Find where the given text appears and provide that cell's center as [X, Y] coordinate. 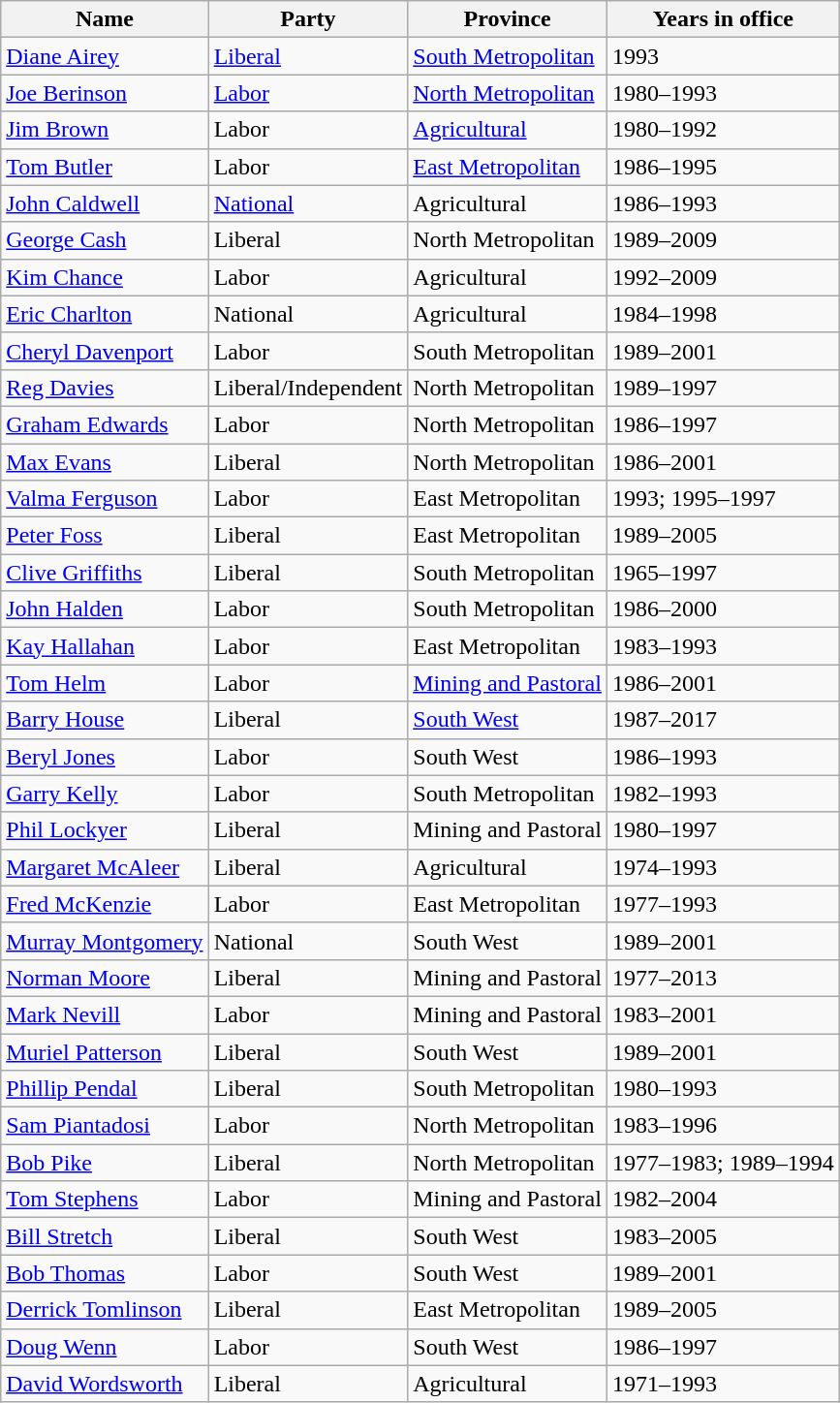
1980–1992 [723, 130]
Tom Helm [105, 683]
1992–2009 [723, 277]
Muriel Patterson [105, 1051]
1971–1993 [723, 1384]
Eric Charlton [105, 314]
1982–2004 [723, 1200]
Barry House [105, 720]
Derrick Tomlinson [105, 1310]
Phillip Pendal [105, 1089]
1986–2000 [723, 609]
1974–1993 [723, 867]
1983–2005 [723, 1236]
Bill Stretch [105, 1236]
1977–1983; 1989–1994 [723, 1163]
1986–1995 [723, 167]
Max Evans [105, 462]
Cheryl Davenport [105, 351]
David Wordsworth [105, 1384]
Peter Foss [105, 536]
Murray Montgomery [105, 941]
1982–1993 [723, 794]
Tom Butler [105, 167]
Norman Moore [105, 978]
Tom Stephens [105, 1200]
Kim Chance [105, 277]
Diane Airey [105, 56]
Bob Pike [105, 1163]
Party [308, 19]
1983–1993 [723, 646]
Years in office [723, 19]
George Cash [105, 240]
Phil Lockyer [105, 830]
John Halden [105, 609]
Sam Piantadosi [105, 1126]
Fred McKenzie [105, 904]
Mark Nevill [105, 1014]
1993; 1995–1997 [723, 499]
Liberal/Independent [308, 388]
1983–2001 [723, 1014]
1977–1993 [723, 904]
Joe Berinson [105, 93]
1965–1997 [723, 573]
1977–2013 [723, 978]
Graham Edwards [105, 424]
1984–1998 [723, 314]
Bob Thomas [105, 1273]
Jim Brown [105, 130]
1993 [723, 56]
John Caldwell [105, 203]
Province [508, 19]
Clive Griffiths [105, 573]
Beryl Jones [105, 757]
Valma Ferguson [105, 499]
1983–1996 [723, 1126]
Kay Hallahan [105, 646]
Name [105, 19]
1989–2009 [723, 240]
1980–1997 [723, 830]
Margaret McAleer [105, 867]
Reg Davies [105, 388]
Doug Wenn [105, 1347]
1987–2017 [723, 720]
1989–1997 [723, 388]
Garry Kelly [105, 794]
